Scan for the cell matching the given text and deliver its (x, y) coordinate at center. 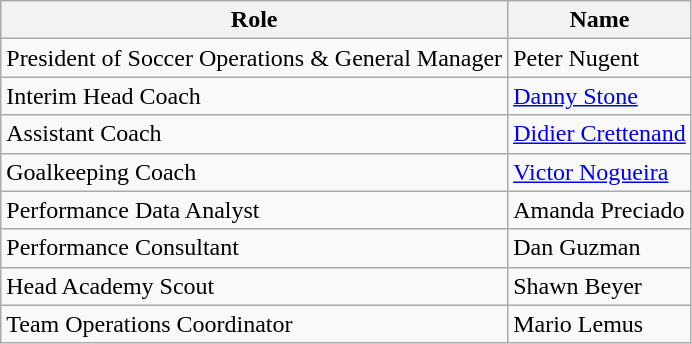
Head Academy Scout (254, 286)
Didier Crettenand (600, 134)
President of Soccer Operations & General Manager (254, 58)
Role (254, 20)
Performance Data Analyst (254, 210)
Shawn Beyer (600, 286)
Name (600, 20)
Danny Stone (600, 96)
Mario Lemus (600, 324)
Victor Nogueira (600, 172)
Goalkeeping Coach (254, 172)
Assistant Coach (254, 134)
Team Operations Coordinator (254, 324)
Amanda Preciado (600, 210)
Performance Consultant (254, 248)
Dan Guzman (600, 248)
Peter Nugent (600, 58)
Interim Head Coach (254, 96)
